Identify which cell holds the provided text, then report its [X, Y] central coordinate. 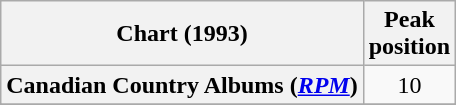
10 [409, 85]
Chart (1993) [182, 34]
Canadian Country Albums (RPM) [182, 85]
Peakposition [409, 34]
